Find where the given text appears and provide that cell's center as [X, Y] coordinate. 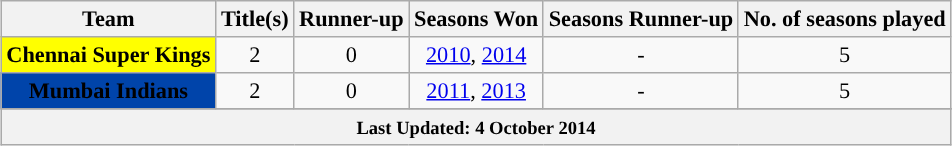
Title(s) [255, 19]
Seasons Won [476, 19]
No. of seasons played [844, 19]
Runner-up [352, 19]
Seasons Runner-up [640, 19]
2011, 2013 [476, 91]
Last Updated: 4 October 2014 [476, 126]
Chennai Super Kings [108, 55]
2010, 2014 [476, 55]
Team [108, 19]
Mumbai Indians [108, 91]
